Extract the (X, Y) coordinate from the center of the cell holding the provided text.  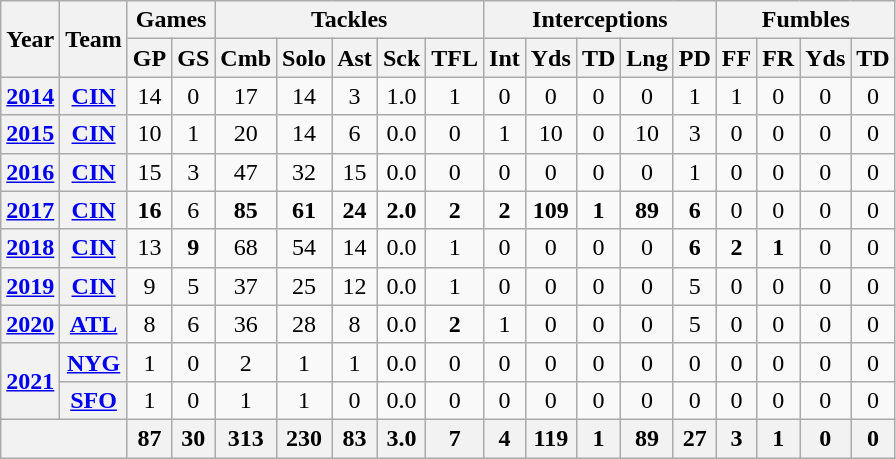
83 (355, 438)
28 (304, 324)
Games (170, 20)
Cmb (246, 58)
3.0 (401, 438)
1.0 (401, 96)
54 (304, 248)
20 (246, 134)
PD (694, 58)
25 (304, 286)
SFO (94, 400)
Ast (355, 58)
32 (304, 172)
13 (149, 248)
24 (355, 210)
2020 (30, 324)
2014 (30, 96)
36 (246, 324)
GS (194, 58)
GP (149, 58)
Sck (401, 58)
Tackles (350, 20)
Lng (647, 58)
87 (149, 438)
Year (30, 39)
119 (550, 438)
Interceptions (600, 20)
4 (505, 438)
17 (246, 96)
37 (246, 286)
NYG (94, 362)
Int (505, 58)
313 (246, 438)
Fumbles (806, 20)
2015 (30, 134)
27 (694, 438)
12 (355, 286)
Team (94, 39)
47 (246, 172)
FR (778, 58)
TFL (455, 58)
7 (455, 438)
61 (304, 210)
2018 (30, 248)
2019 (30, 286)
2017 (30, 210)
2016 (30, 172)
68 (246, 248)
2021 (30, 381)
FF (736, 58)
109 (550, 210)
ATL (94, 324)
30 (194, 438)
85 (246, 210)
16 (149, 210)
2.0 (401, 210)
Solo (304, 58)
230 (304, 438)
